Locate the cell with the specified text and output its [X, Y] center coordinate. 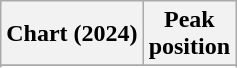
Peakposition [189, 34]
Chart (2024) [72, 34]
